Return [X, Y] of the center of cell containing provided text 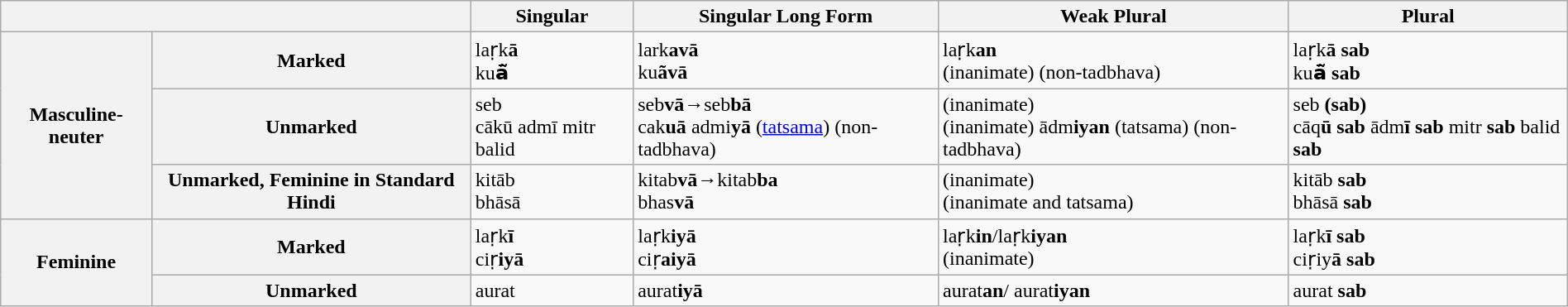
sebcākū admī mitr balid [552, 127]
aurat [552, 290]
laṛkiyāciṛaiyā [786, 247]
Masculine-neuter [76, 126]
aurat sab [1427, 290]
kitābbhāsā [552, 192]
kitabvā→kitabbabhasvā [786, 192]
sebvā→sebbācakuā admiyā (tatsama) (non-tadbhava) [786, 127]
(inanimate)(inanimate and tatsama) [1113, 192]
seb (sab)cāqū sab ādmī sab mitr sab balid sab [1427, 127]
laṛkin/laṛkiyan(inanimate) [1113, 247]
Singular [552, 17]
Singular Long Form [786, 17]
Feminine [76, 262]
kitāb sabbhāsā sab [1427, 192]
laṛkan(inanimate) (non-tadbhava) [1113, 60]
larkavākuãvā [786, 60]
(inanimate)(inanimate) ādmiyan (tatsama) (non-tadbhava) [1113, 127]
laṛkākuā̃ [552, 60]
Weak Plural [1113, 17]
laṛkā sabkuā̃ sab [1427, 60]
laṛkīciṛiyā [552, 247]
auratan/ auratiyan [1113, 290]
auratiyā [786, 290]
Plural [1427, 17]
Unmarked, Feminine in Standard Hindi [311, 192]
laṛkī sabciṛiyā sab [1427, 247]
